Return (x, y) of the center of cell containing provided text 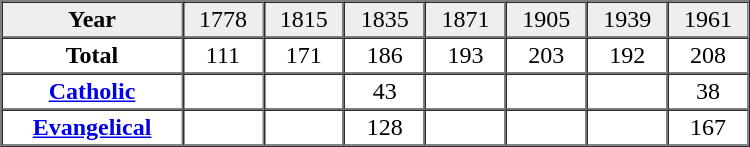
186 (384, 56)
128 (384, 128)
Year (92, 20)
111 (224, 56)
43 (384, 92)
203 (546, 56)
193 (466, 56)
1961 (708, 20)
208 (708, 56)
1778 (224, 20)
171 (304, 56)
1835 (384, 20)
38 (708, 92)
1905 (546, 20)
Evangelical (92, 128)
1815 (304, 20)
Total (92, 56)
167 (708, 128)
192 (628, 56)
1871 (466, 20)
1939 (628, 20)
Catholic (92, 92)
